Search for the cell housing the specified text and yield its (X, Y) center coordinate. 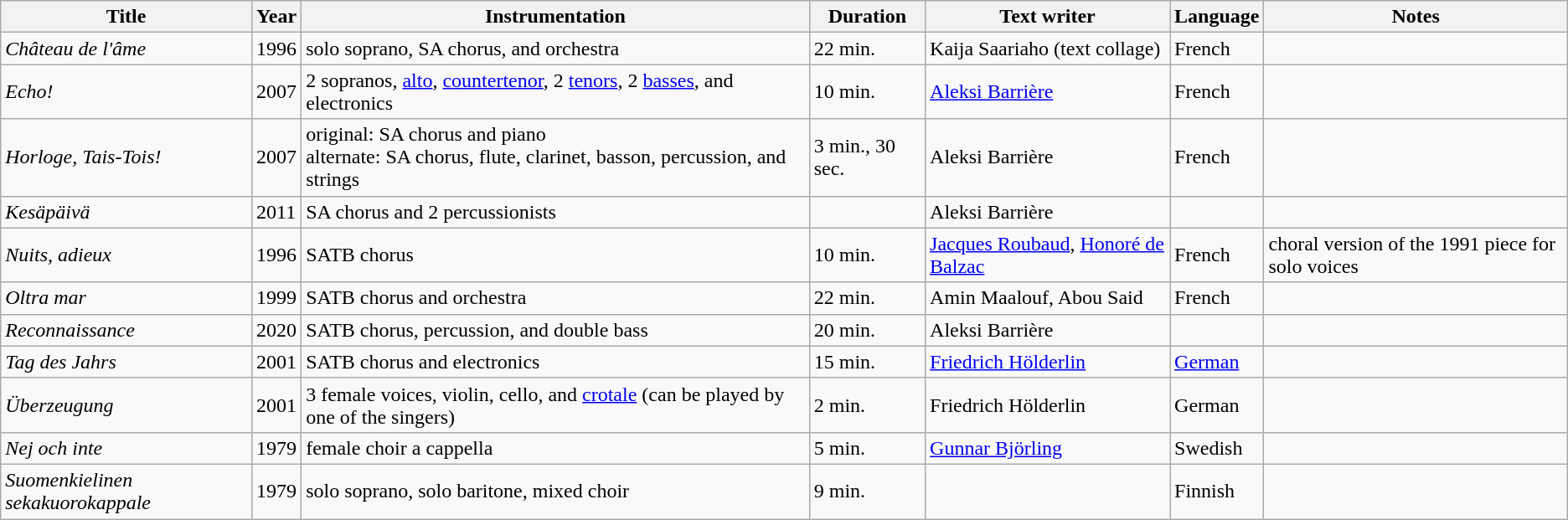
SATB chorus (556, 255)
Kesäpäivä (126, 212)
original: SA chorus and pianoalternate: SA chorus, flute, clarinet, basson, percussion, and strings (556, 157)
Kaija Saariaho (text collage) (1048, 49)
Swedish (1217, 448)
15 min. (867, 362)
SATB chorus and orchestra (556, 298)
2011 (276, 212)
Reconnaissance (126, 330)
3 female voices, violin, cello, and crotale (can be played by one of the singers) (556, 405)
choral version of the 1991 piece for solo voices (1416, 255)
Tag des Jahrs (126, 362)
20 min. (867, 330)
SATB chorus, percussion, and double bass (556, 330)
Finnish (1217, 491)
Echo! (126, 92)
1999 (276, 298)
SATB chorus and electronics (556, 362)
solo soprano, solo baritone, mixed choir (556, 491)
Title (126, 17)
Gunnar Björling (1048, 448)
Nuits, adieux (126, 255)
Oltra mar (126, 298)
Château de l'âme (126, 49)
female choir a cappella (556, 448)
Suomenkielinen sekakuorokappale (126, 491)
Jacques Roubaud, Honoré de Balzac (1048, 255)
Horloge, Tais-Tois! (126, 157)
3 min., 30 sec. (867, 157)
SA chorus and 2 percussionists (556, 212)
2020 (276, 330)
2 sopranos, alto, countertenor, 2 tenors, 2 basses, and electronics (556, 92)
Überzeugung (126, 405)
Year (276, 17)
Notes (1416, 17)
5 min. (867, 448)
Duration (867, 17)
Language (1217, 17)
2 min. (867, 405)
Text writer (1048, 17)
Amin Maalouf, Abou Said (1048, 298)
9 min. (867, 491)
solo soprano, SA chorus, and orchestra (556, 49)
Instrumentation (556, 17)
Nej och inte (126, 448)
